Determine the (x, y) coordinate at the center of the cell enclosing the given text.  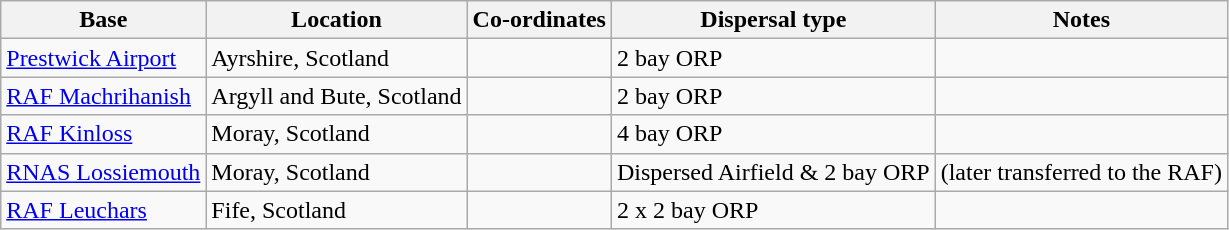
Prestwick Airport (104, 58)
Co-ordinates (539, 20)
Dispersal type (773, 20)
Location (336, 20)
Base (104, 20)
Dispersed Airfield & 2 bay ORP (773, 172)
Ayrshire, Scotland (336, 58)
2 x 2 bay ORP (773, 210)
RAF Leuchars (104, 210)
RNAS Lossiemouth (104, 172)
RAF Machrihanish (104, 96)
Notes (1081, 20)
Argyll and Bute, Scotland (336, 96)
Fife, Scotland (336, 210)
(later transferred to the RAF) (1081, 172)
RAF Kinloss (104, 134)
4 bay ORP (773, 134)
